Extract the (X, Y) coordinate from the center of the cell holding the provided text.  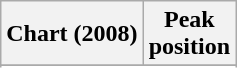
Chart (2008) (72, 34)
Peakposition (189, 34)
